Extract the [X, Y] coordinate from the center of the cell holding the provided text.  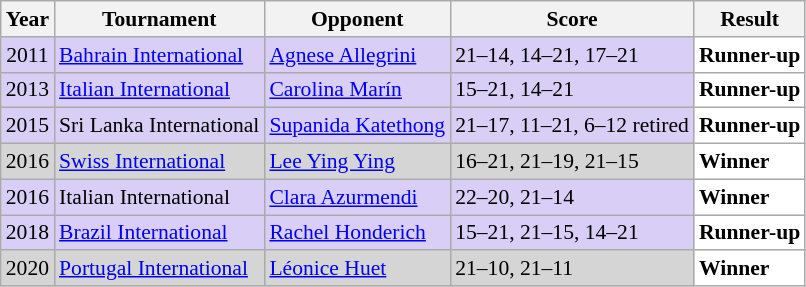
Sri Lanka International [159, 126]
Brazil International [159, 233]
15–21, 21–15, 14–21 [572, 233]
2018 [28, 233]
Agnese Allegrini [357, 55]
15–21, 14–21 [572, 90]
22–20, 21–14 [572, 197]
Lee Ying Ying [357, 162]
Year [28, 19]
Result [750, 19]
Léonice Huet [357, 269]
Carolina Marín [357, 90]
21–10, 21–11 [572, 269]
Opponent [357, 19]
21–17, 11–21, 6–12 retired [572, 126]
Clara Azurmendi [357, 197]
Tournament [159, 19]
2013 [28, 90]
2011 [28, 55]
2020 [28, 269]
16–21, 21–19, 21–15 [572, 162]
Score [572, 19]
Supanida Katethong [357, 126]
Swiss International [159, 162]
21–14, 14–21, 17–21 [572, 55]
Portugal International [159, 269]
2015 [28, 126]
Rachel Honderich [357, 233]
Bahrain International [159, 55]
